Return the [X, Y] coordinate for the center point of the cell that contains the specified text.  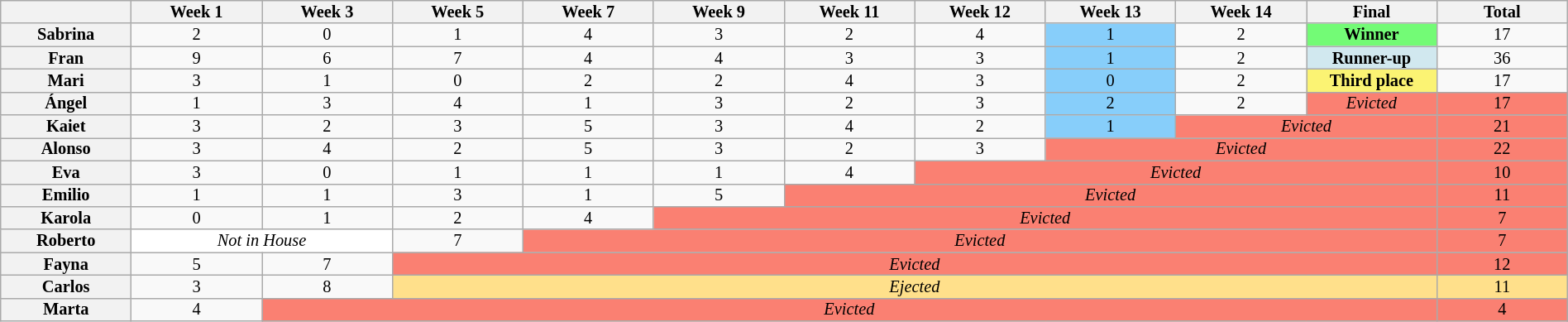
Week 9 [719, 12]
Winner [1372, 35]
6 [327, 58]
Week 12 [980, 12]
Third place [1372, 80]
Kaiet [66, 127]
Roberto [66, 241]
Marta [66, 310]
Eva [66, 172]
Week 11 [849, 12]
Fran [66, 58]
Final [1372, 12]
Ángel [66, 103]
Sabrina [66, 35]
Fayna [66, 264]
Emilio [66, 195]
Total [1502, 12]
Karola [66, 218]
Ejected [915, 286]
8 [327, 286]
Mari [66, 80]
22 [1502, 149]
9 [197, 58]
Week 7 [588, 12]
Week 13 [1111, 12]
36 [1502, 58]
21 [1502, 127]
Runner-up [1372, 58]
Carlos [66, 286]
Not in House [262, 241]
Week 14 [1241, 12]
10 [1502, 172]
Week 1 [197, 12]
Alonso [66, 149]
Week 5 [457, 12]
Week 3 [327, 12]
12 [1502, 264]
